Provide the [X, Y] coordinate of the cell's center where the given text is located.  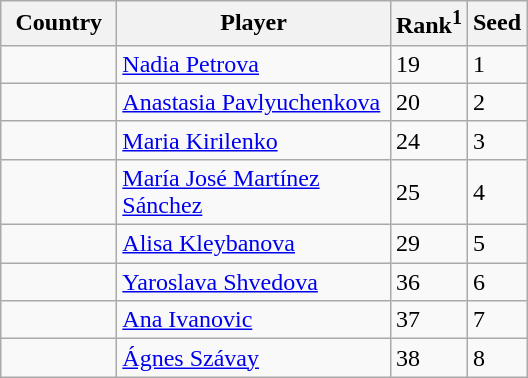
25 [428, 192]
29 [428, 244]
20 [428, 102]
24 [428, 140]
Seed [496, 24]
Player [254, 24]
37 [428, 320]
Yaroslava Shvedova [254, 282]
3 [496, 140]
7 [496, 320]
1 [496, 64]
38 [428, 358]
Ana Ivanovic [254, 320]
5 [496, 244]
Anastasia Pavlyuchenkova [254, 102]
6 [496, 282]
Nadia Petrova [254, 64]
Country [59, 24]
36 [428, 282]
Maria Kirilenko [254, 140]
Rank1 [428, 24]
María José Martínez Sánchez [254, 192]
19 [428, 64]
8 [496, 358]
4 [496, 192]
2 [496, 102]
Ágnes Szávay [254, 358]
Alisa Kleybanova [254, 244]
